Determine the [X, Y] coordinate at the center of the cell enclosing the given text.  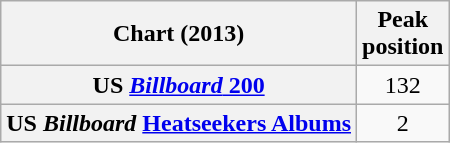
US Billboard 200 [179, 85]
Chart (2013) [179, 34]
2 [403, 123]
Peak position [403, 34]
US Billboard Heatseekers Albums [179, 123]
132 [403, 85]
